Determine the [x, y] coordinate at the center of the cell enclosing the given text.  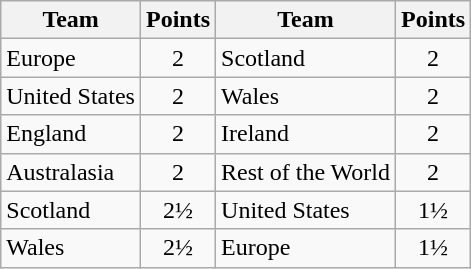
Australasia [71, 172]
Rest of the World [306, 172]
Ireland [306, 134]
England [71, 134]
